Return (x, y) of the center of cell containing provided text 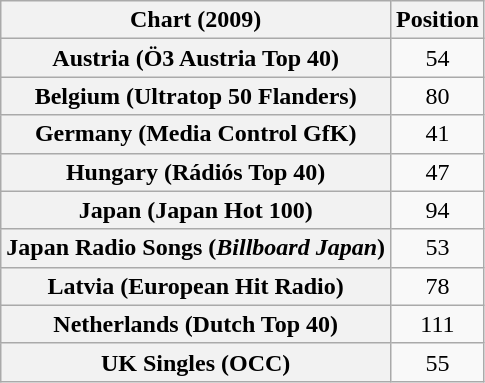
Chart (2009) (196, 20)
47 (438, 172)
80 (438, 96)
54 (438, 58)
Germany (Media Control GfK) (196, 134)
41 (438, 134)
111 (438, 324)
Position (438, 20)
78 (438, 286)
53 (438, 248)
94 (438, 210)
Japan Radio Songs (Billboard Japan) (196, 248)
Hungary (Rádiós Top 40) (196, 172)
Austria (Ö3 Austria Top 40) (196, 58)
55 (438, 362)
Netherlands (Dutch Top 40) (196, 324)
Japan (Japan Hot 100) (196, 210)
UK Singles (OCC) (196, 362)
Latvia (European Hit Radio) (196, 286)
Belgium (Ultratop 50 Flanders) (196, 96)
